Find where the given text appears and provide that cell's center as (x, y) coordinate. 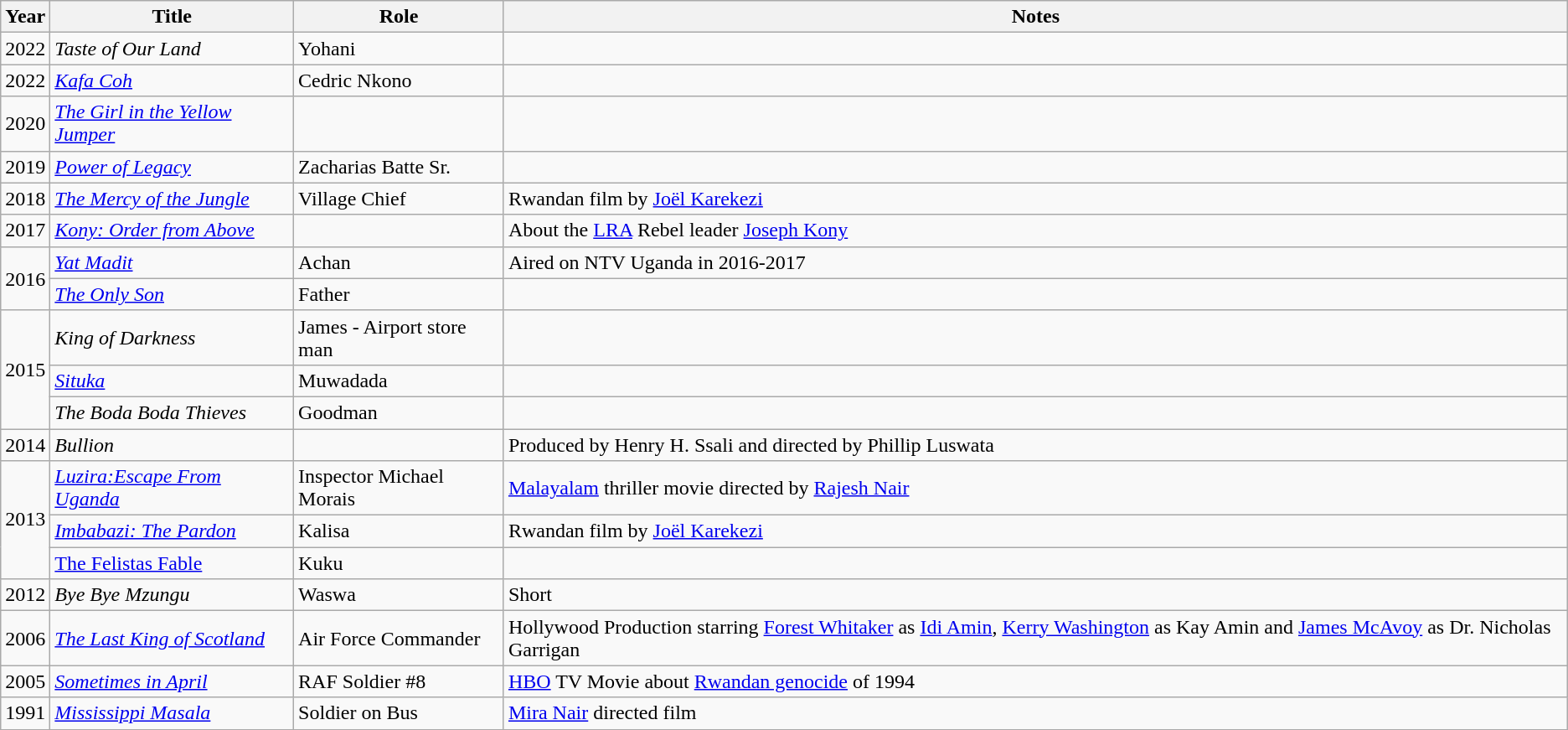
2017 (25, 230)
Kony: Order from Above (173, 230)
Soldier on Bus (399, 713)
Inspector Michael Morais (399, 488)
2020 (25, 124)
Waswa (399, 595)
Power of Legacy (173, 167)
The Last King of Scotland (173, 639)
Short (1035, 595)
The Only Son (173, 294)
Bye Bye Mzungu (173, 595)
Year (25, 17)
Taste of Our Land (173, 49)
The Boda Boda Thieves (173, 412)
Title (173, 17)
Zacharias Batte Sr. (399, 167)
2016 (25, 278)
Mississippi Masala (173, 713)
Air Force Commander (399, 639)
2015 (25, 369)
Sometimes in April (173, 681)
2005 (25, 681)
Muwadada (399, 381)
Village Chief (399, 199)
1991 (25, 713)
Bullion (173, 445)
Situka (173, 381)
King of Darkness (173, 337)
HBO TV Movie about Rwandan genocide of 1994 (1035, 681)
Kalisa (399, 531)
2019 (25, 167)
2014 (25, 445)
Produced by Henry H. Ssali and directed by Phillip Luswata (1035, 445)
2013 (25, 520)
Kuku (399, 563)
The Mercy of the Jungle (173, 199)
Imbabazi: The Pardon (173, 531)
2018 (25, 199)
2012 (25, 595)
2006 (25, 639)
Hollywood Production starring Forest Whitaker as Idi Amin, Kerry Washington as Kay Amin and James McAvoy as Dr. Nicholas Garrigan (1035, 639)
Aired on NTV Uganda in 2016-2017 (1035, 262)
Luzira:Escape From Uganda (173, 488)
Notes (1035, 17)
About the LRA Rebel leader Joseph Kony (1035, 230)
Role (399, 17)
RAF Soldier #8 (399, 681)
The Girl in the Yellow Jumper (173, 124)
Yat Madit (173, 262)
Mira Nair directed film (1035, 713)
James - Airport store man (399, 337)
Kafa Coh (173, 80)
Goodman (399, 412)
Malayalam thriller movie directed by Rajesh Nair (1035, 488)
The Felistas Fable (173, 563)
Yohani (399, 49)
Achan (399, 262)
Cedric Nkono (399, 80)
Father (399, 294)
